Output the [x, y] coordinate of the center of the cell containing the given text.  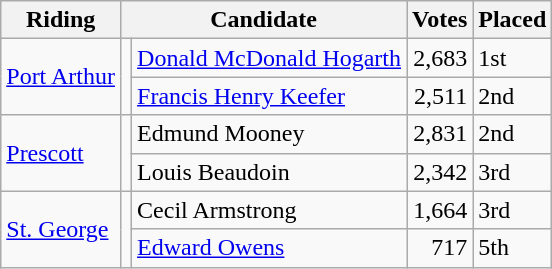
1,664 [440, 210]
1st [512, 58]
Placed [512, 20]
717 [440, 248]
2,511 [440, 96]
2,342 [440, 172]
Candidate [263, 20]
St. George [61, 229]
Prescott [61, 153]
Port Arthur [61, 77]
Votes [440, 20]
Riding [61, 20]
5th [512, 248]
2,683 [440, 58]
Edmund Mooney [270, 134]
Louis Beaudoin [270, 172]
Francis Henry Keefer [270, 96]
Donald McDonald Hogarth [270, 58]
Cecil Armstrong [270, 210]
Edward Owens [270, 248]
2,831 [440, 134]
